Provide the (X, Y) coordinate of the cell's center where the given text is located.  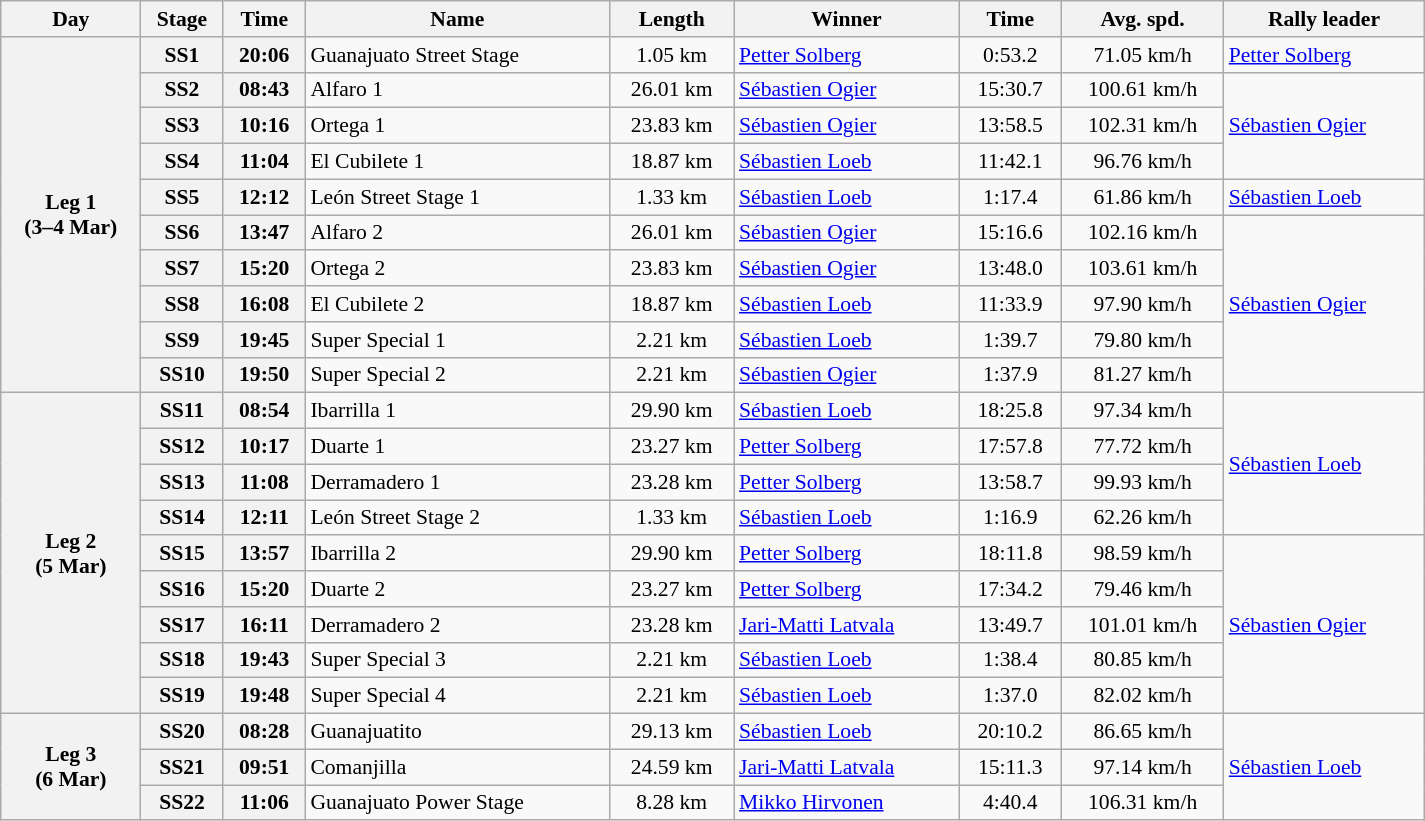
0:53.2 (1010, 55)
SS2 (182, 90)
Ibarrilla 1 (457, 411)
13:49.7 (1010, 625)
18:11.8 (1010, 554)
80.85 km/h (1143, 660)
Name (457, 19)
11:04 (264, 162)
12:12 (264, 197)
101.01 km/h (1143, 625)
17:34.2 (1010, 589)
15:30.7 (1010, 90)
El Cubilete 1 (457, 162)
Super Special 1 (457, 340)
Guanajuato Power Stage (457, 803)
1:39.7 (1010, 340)
Duarte 1 (457, 447)
15:11.3 (1010, 767)
1:37.9 (1010, 375)
SS19 (182, 696)
Rally leader (1324, 19)
08:43 (264, 90)
19:50 (264, 375)
Day (71, 19)
Comanjilla (457, 767)
96.76 km/h (1143, 162)
Guanajuato Street Stage (457, 55)
SS7 (182, 269)
08:28 (264, 732)
100.61 km/h (1143, 90)
11:33.9 (1010, 304)
11:08 (264, 482)
SS5 (182, 197)
82.02 km/h (1143, 696)
SS15 (182, 554)
1:16.9 (1010, 518)
16:11 (264, 625)
1:17.4 (1010, 197)
20:10.2 (1010, 732)
86.65 km/h (1143, 732)
León Street Stage 1 (457, 197)
1.05 km (672, 55)
13:58.7 (1010, 482)
62.26 km/h (1143, 518)
13:58.5 (1010, 126)
19:48 (264, 696)
Ibarrilla 2 (457, 554)
98.59 km/h (1143, 554)
Alfaro 2 (457, 233)
71.05 km/h (1143, 55)
SS9 (182, 340)
SS18 (182, 660)
SS17 (182, 625)
13:48.0 (1010, 269)
Ortega 2 (457, 269)
20:06 (264, 55)
Derramadero 2 (457, 625)
19:45 (264, 340)
SS1 (182, 55)
77.72 km/h (1143, 447)
97.34 km/h (1143, 411)
12:11 (264, 518)
79.46 km/h (1143, 589)
Super Special 3 (457, 660)
El Cubilete 2 (457, 304)
Length (672, 19)
97.14 km/h (1143, 767)
SS16 (182, 589)
4:40.4 (1010, 803)
Super Special 4 (457, 696)
79.80 km/h (1143, 340)
SS3 (182, 126)
81.27 km/h (1143, 375)
08:54 (264, 411)
103.61 km/h (1143, 269)
Leg 1(3–4 Mar) (71, 215)
10:17 (264, 447)
61.86 km/h (1143, 197)
Avg. spd. (1143, 19)
Guanajuatito (457, 732)
Super Special 2 (457, 375)
13:57 (264, 554)
Leg 3(6 Mar) (71, 768)
29.13 km (672, 732)
16:08 (264, 304)
Winner (846, 19)
11:42.1 (1010, 162)
Derramadero 1 (457, 482)
Stage (182, 19)
Leg 2(5 Mar) (71, 554)
8.28 km (672, 803)
Duarte 2 (457, 589)
León Street Stage 2 (457, 518)
SS12 (182, 447)
SS21 (182, 767)
15:16.6 (1010, 233)
11:06 (264, 803)
SS13 (182, 482)
SS4 (182, 162)
24.59 km (672, 767)
106.31 km/h (1143, 803)
1:38.4 (1010, 660)
18:25.8 (1010, 411)
SS8 (182, 304)
SS20 (182, 732)
1:37.0 (1010, 696)
Ortega 1 (457, 126)
SS11 (182, 411)
97.90 km/h (1143, 304)
SS22 (182, 803)
Alfaro 1 (457, 90)
13:47 (264, 233)
SS14 (182, 518)
SS10 (182, 375)
102.16 km/h (1143, 233)
19:43 (264, 660)
SS6 (182, 233)
99.93 km/h (1143, 482)
17:57.8 (1010, 447)
10:16 (264, 126)
Mikko Hirvonen (846, 803)
09:51 (264, 767)
102.31 km/h (1143, 126)
